Provide the (X, Y) coordinate of the cell's center where the given text is located.  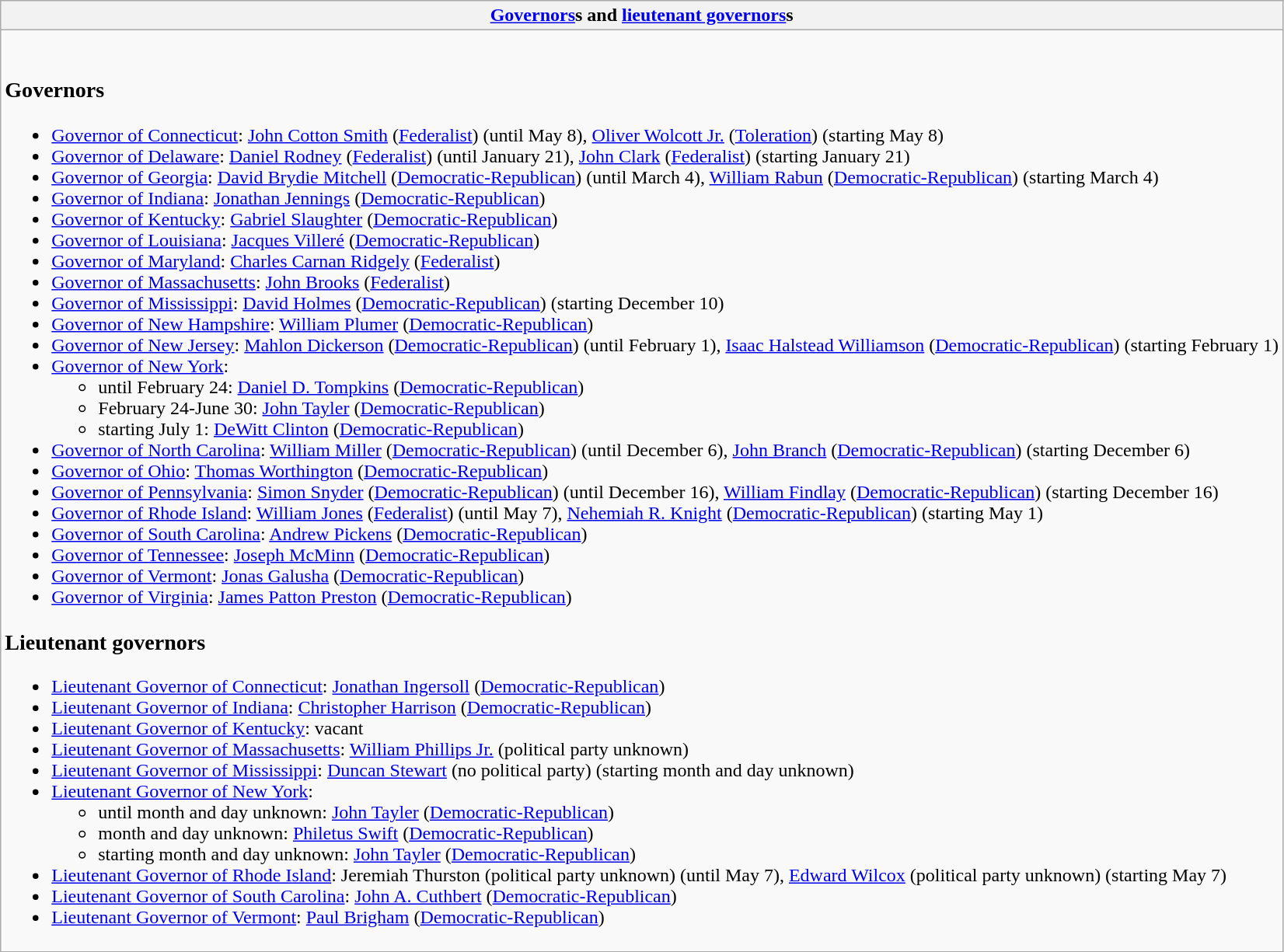
Governorss and lieutenant governorss (642, 16)
